Capture the cell that displays the provided text and extract its [x, y] central coordinate. 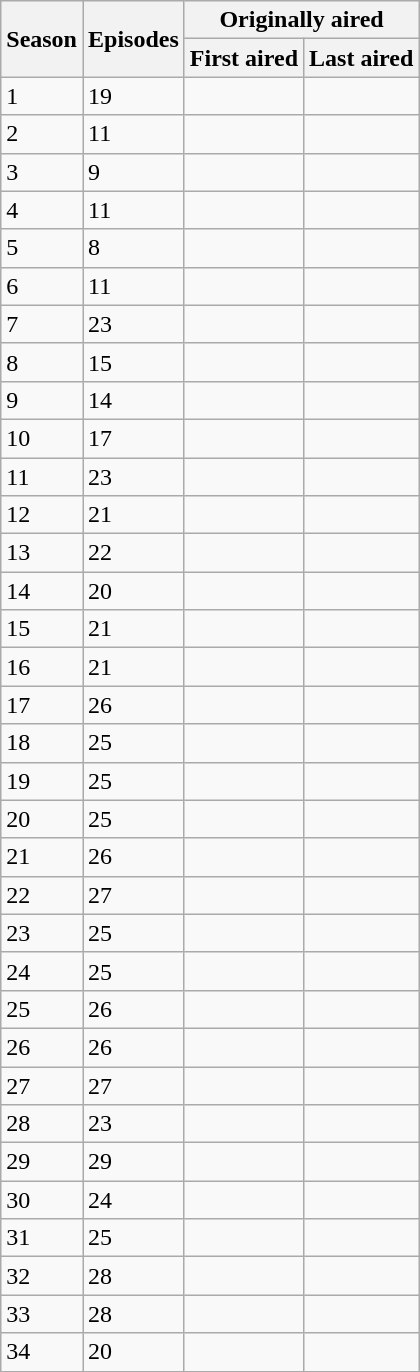
First aired [244, 58]
Episodes [133, 39]
Season [42, 39]
32 [42, 1276]
6 [42, 286]
10 [42, 438]
33 [42, 1314]
31 [42, 1238]
Last aired [362, 58]
3 [42, 172]
30 [42, 1200]
Originally aired [302, 20]
4 [42, 210]
7 [42, 324]
5 [42, 248]
12 [42, 515]
16 [42, 667]
1 [42, 96]
34 [42, 1352]
13 [42, 553]
2 [42, 134]
18 [42, 743]
